From the cell containing the given text, extract its center point as (X, Y) coordinate. 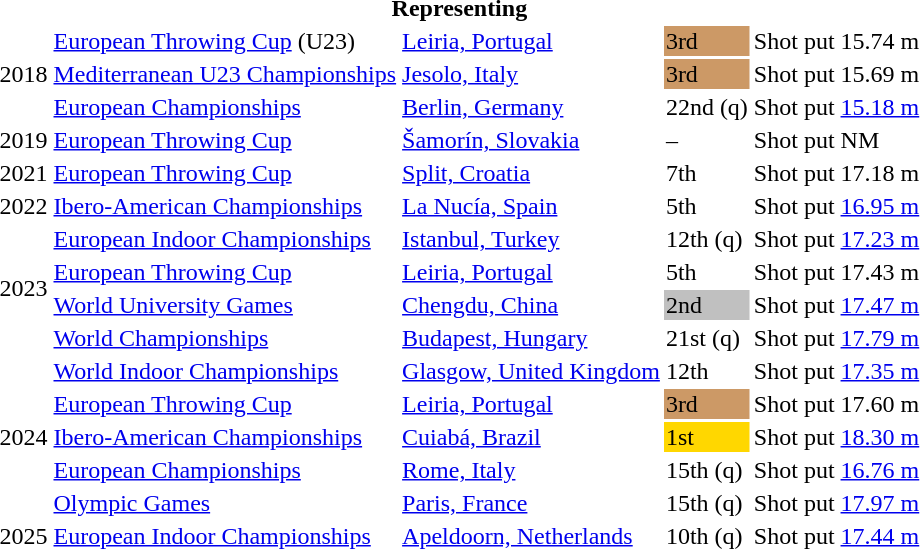
12th (q) (706, 239)
Berlin, Germany (532, 107)
European Indoor Championships (225, 239)
Cuiabá, Brazil (532, 437)
La Nucía, Spain (532, 206)
Jesolo, Italy (532, 74)
Split, Croatia (532, 173)
Istanbul, Turkey (532, 239)
12th (706, 371)
22nd (q) (706, 107)
– (706, 140)
World University Games (225, 305)
European Throwing Cup (U23) (225, 41)
Chengdu, China (532, 305)
World Indoor Championships (225, 371)
Paris, France (532, 503)
Olympic Games (225, 503)
Budapest, Hungary (532, 338)
1st (706, 437)
7th (706, 173)
Mediterranean U23 Championships (225, 74)
2nd (706, 305)
World Championships (225, 338)
21st (q) (706, 338)
Šamorín, Slovakia (532, 140)
Rome, Italy (532, 470)
Glasgow, United Kingdom (532, 371)
